Find where the given text appears and provide that cell's center as (x, y) coordinate. 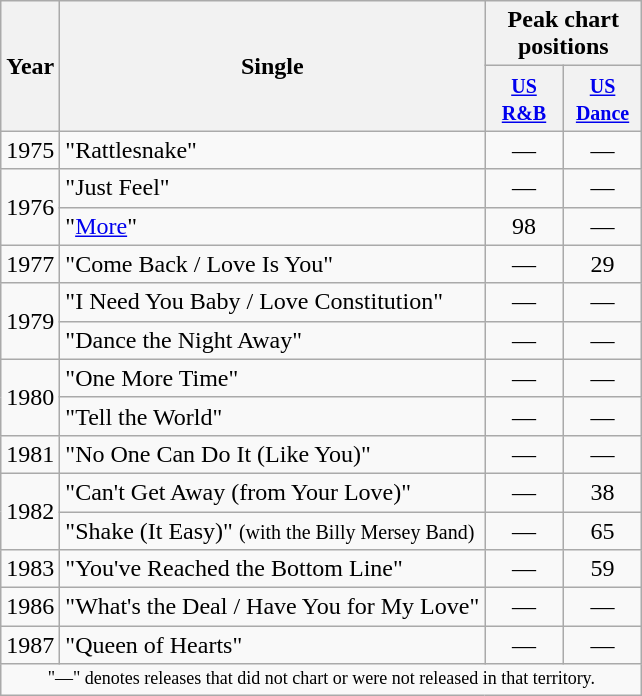
"Rattlesnake" (272, 150)
"Tell the World" (272, 416)
Peak chart positions (564, 34)
1979 (30, 321)
1980 (30, 397)
"Come Back / Love Is You" (272, 264)
US R&B (524, 98)
"What's the Deal / Have You for My Love" (272, 607)
"Shake (It Easy)" (with the Billy Mersey Band) (272, 531)
1977 (30, 264)
"Just Feel" (272, 188)
65 (602, 531)
"No One Can Do It (Like You)" (272, 454)
29 (602, 264)
"One More Time" (272, 378)
1981 (30, 454)
"Can't Get Away (from Your Love)" (272, 492)
"Queen of Hearts" (272, 645)
38 (602, 492)
1975 (30, 150)
98 (524, 226)
1976 (30, 207)
59 (602, 569)
Single (272, 66)
1986 (30, 607)
"Dance the Night Away" (272, 340)
"More" (272, 226)
1983 (30, 569)
1987 (30, 645)
US Dance (602, 98)
"You've Reached the Bottom Line" (272, 569)
Year (30, 66)
"—" denotes releases that did not chart or were not released in that territory. (322, 680)
"I Need You Baby / Love Constitution" (272, 302)
1982 (30, 511)
